Return the [X, Y] coordinate for the center point of the cell that contains the specified text.  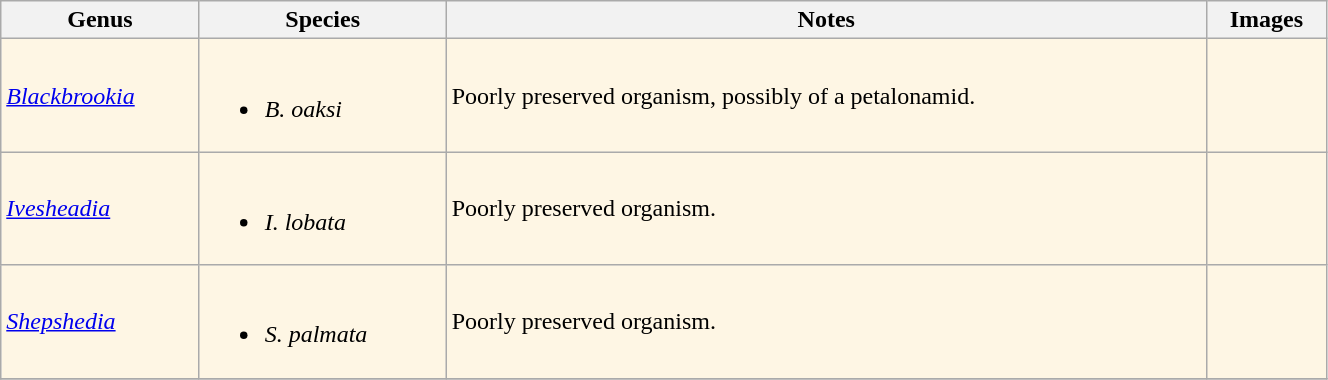
S. palmata [322, 322]
Poorly preserved organism, possibly of a petalonamid. [826, 96]
B. oaksi [322, 96]
Notes [826, 20]
Genus [100, 20]
Blackbrookia [100, 96]
Ivesheadia [100, 208]
Shepshedia [100, 322]
I. lobata [322, 208]
Images [1266, 20]
Species [322, 20]
